Search for the cell housing the specified text and yield its [X, Y] center coordinate. 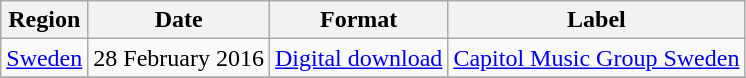
Region [44, 20]
Date [179, 20]
Sweden [44, 58]
Format [359, 20]
28 February 2016 [179, 58]
Digital download [359, 58]
Label [596, 20]
Capitol Music Group Sweden [596, 58]
